Return the [X, Y] coordinate for the center point of the cell that contains the specified text.  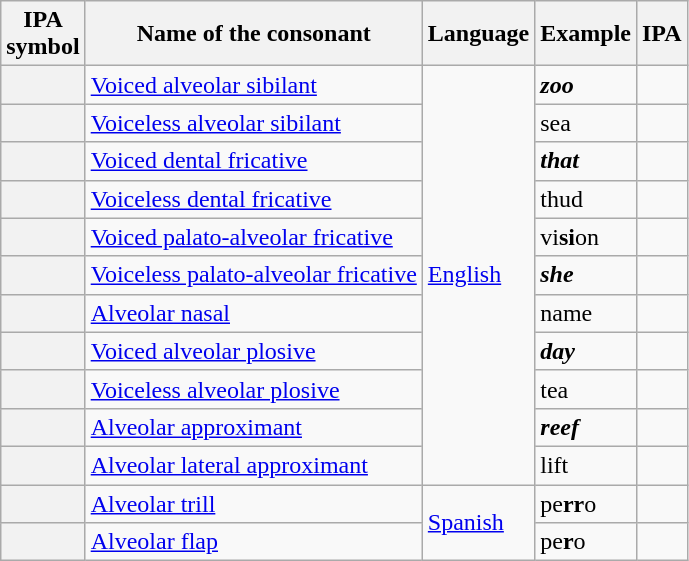
IPA [662, 34]
name [586, 313]
Voiced alveolar plosive [254, 351]
she [586, 275]
IPAsymbol [43, 34]
Voiced alveolar sibilant [254, 85]
vision [586, 237]
sea [586, 123]
Alveolar nasal [254, 313]
lift [586, 465]
Voiceless alveolar plosive [254, 389]
Voiced dental fricative [254, 161]
pero [586, 542]
Spanish [478, 522]
Name of the consonant [254, 34]
thud [586, 199]
Alveolar lateral approximant [254, 465]
Alveolar flap [254, 542]
Alveolar trill [254, 503]
Voiceless palato-alveolar fricative [254, 275]
Voiced palato-alveolar fricative [254, 237]
day [586, 351]
Example [586, 34]
tea [586, 389]
Voiceless alveolar sibilant [254, 123]
zoo [586, 85]
Alveolar approximant [254, 427]
perro [586, 503]
English [478, 276]
reef [586, 427]
Voiceless dental fricative [254, 199]
that [586, 161]
Language [478, 34]
